Pinpoint the cell where the given text exists, returning its (x, y) midpoint coordinate. 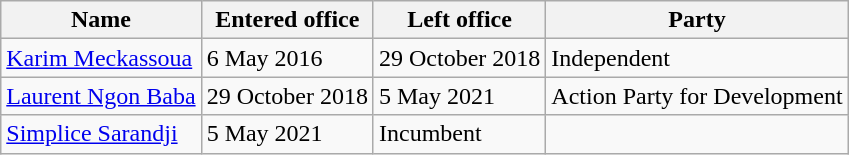
6 May 2016 (287, 58)
Laurent Ngon Baba (101, 96)
Simplice Sarandji (101, 134)
Entered office (287, 20)
Karim Meckassoua (101, 58)
Name (101, 20)
Party (697, 20)
Action Party for Development (697, 96)
Incumbent (459, 134)
Left office (459, 20)
Independent (697, 58)
